Detect which cell encompasses the target text, then output its [X, Y] center coordinate. 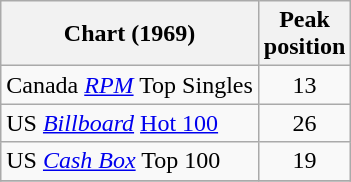
19 [304, 161]
Peakposition [304, 34]
US Billboard Hot 100 [130, 123]
US Cash Box Top 100 [130, 161]
Canada RPM Top Singles [130, 85]
13 [304, 85]
Chart (1969) [130, 34]
26 [304, 123]
